Capture the cell that displays the provided text and extract its (X, Y) central coordinate. 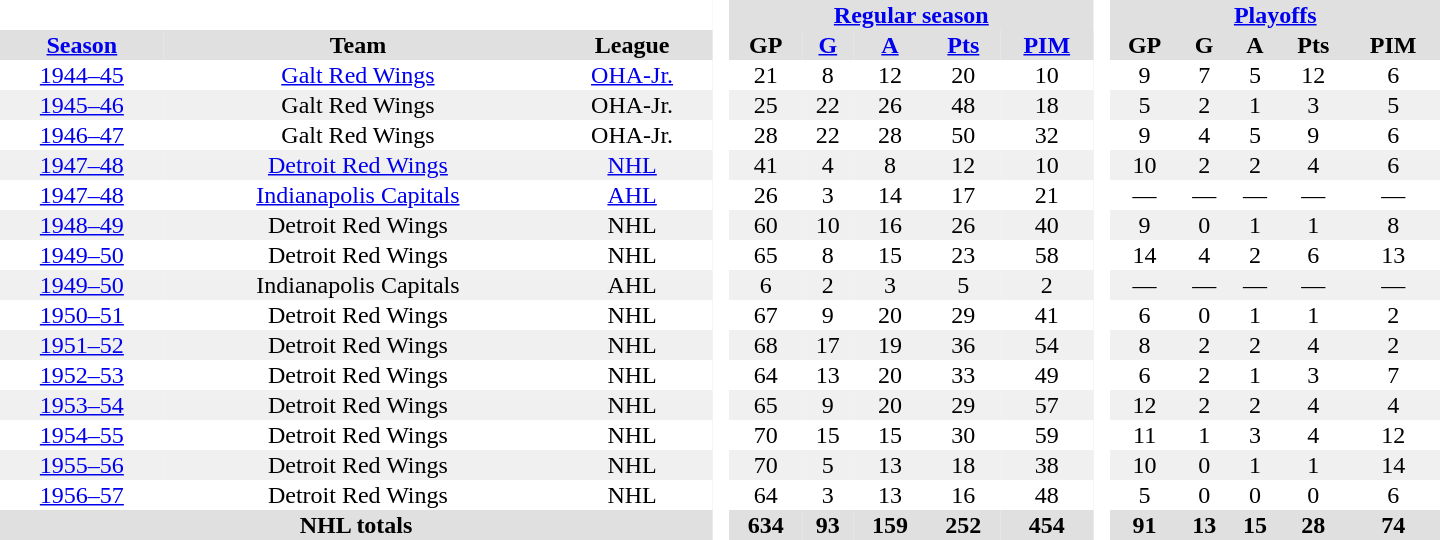
58 (1046, 255)
68 (766, 345)
Team (358, 45)
1944–45 (82, 75)
1956–57 (82, 495)
23 (964, 255)
40 (1046, 225)
454 (1046, 525)
25 (766, 105)
67 (766, 315)
57 (1046, 405)
1946–47 (82, 135)
252 (964, 525)
Season (82, 45)
1948–49 (82, 225)
93 (828, 525)
74 (1393, 525)
League (632, 45)
1951–52 (82, 345)
NHL totals (356, 525)
Playoffs (1275, 15)
49 (1046, 375)
1952–53 (82, 375)
634 (766, 525)
59 (1046, 435)
1954–55 (82, 435)
32 (1046, 135)
60 (766, 225)
54 (1046, 345)
1955–56 (82, 465)
19 (890, 345)
1945–46 (82, 105)
50 (964, 135)
36 (964, 345)
Regular season (911, 15)
30 (964, 435)
159 (890, 525)
1953–54 (82, 405)
91 (1144, 525)
11 (1144, 435)
33 (964, 375)
38 (1046, 465)
1950–51 (82, 315)
